Return [x, y] of the center of cell containing provided text 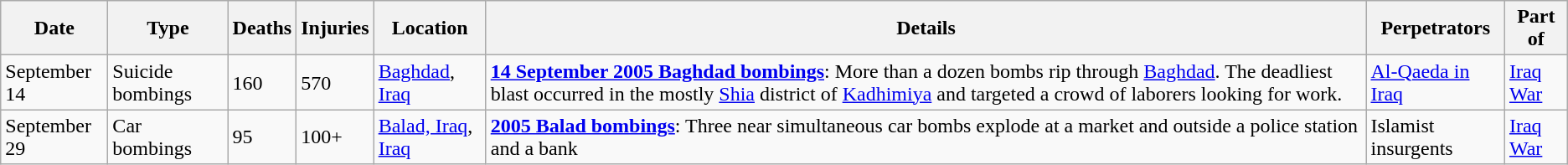
Perpetrators [1436, 28]
September 14 [54, 82]
95 [262, 137]
Car bombings [168, 137]
Suicide bombings [168, 82]
160 [262, 82]
2005 Balad bombings: Three near simultaneous car bombs explode at a market and outside a police station and a bank [926, 137]
Date [54, 28]
Balad, Iraq, Iraq [430, 137]
Deaths [262, 28]
Type [168, 28]
Part of [1536, 28]
Al-Qaeda in Iraq [1436, 82]
Injuries [335, 28]
Location [430, 28]
100+ [335, 137]
570 [335, 82]
Baghdad, Iraq [430, 82]
Islamist insurgents [1436, 137]
Details [926, 28]
September 29 [54, 137]
